Search for the cell housing the specified text and yield its [x, y] center coordinate. 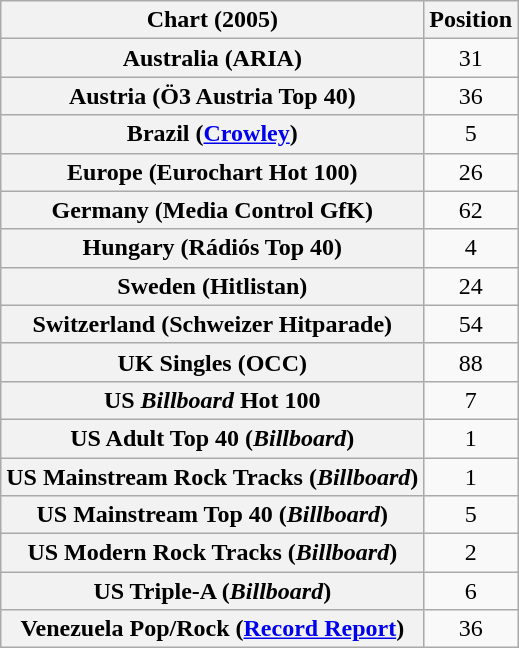
4 [471, 248]
Position [471, 20]
6 [471, 591]
Switzerland (Schweizer Hitparade) [212, 324]
Sweden (Hitlistan) [212, 286]
US Adult Top 40 (Billboard) [212, 438]
Chart (2005) [212, 20]
31 [471, 58]
Hungary (Rádiós Top 40) [212, 248]
Austria (Ö3 Austria Top 40) [212, 96]
Brazil (Crowley) [212, 134]
US Triple-A (Billboard) [212, 591]
24 [471, 286]
US Billboard Hot 100 [212, 400]
US Mainstream Rock Tracks (Billboard) [212, 477]
7 [471, 400]
Venezuela Pop/Rock (Record Report) [212, 629]
Australia (ARIA) [212, 58]
88 [471, 362]
UK Singles (OCC) [212, 362]
US Mainstream Top 40 (Billboard) [212, 515]
2 [471, 553]
Germany (Media Control GfK) [212, 210]
26 [471, 172]
62 [471, 210]
54 [471, 324]
US Modern Rock Tracks (Billboard) [212, 553]
Europe (Eurochart Hot 100) [212, 172]
